From the cell containing the given text, extract its center point as (X, Y) coordinate. 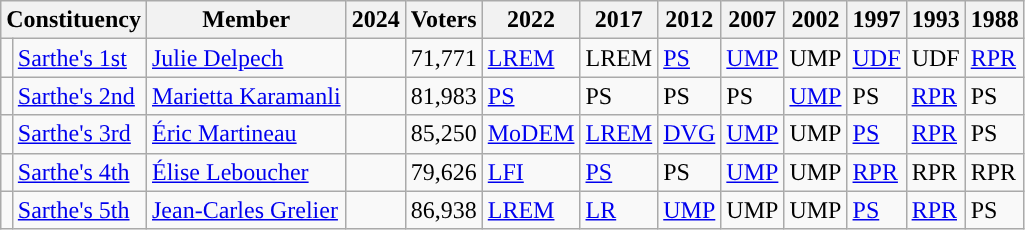
LFI (531, 172)
Julie Delpech (246, 58)
85,250 (444, 134)
Voters (444, 20)
1993 (936, 20)
2024 (376, 20)
Jean-Carles Grelier (246, 210)
2012 (690, 20)
Sarthe's 5th (79, 210)
MoDEM (531, 134)
Constituency (74, 20)
86,938 (444, 210)
79,626 (444, 172)
Marietta Karamanli (246, 96)
2017 (619, 20)
Sarthe's 2nd (79, 96)
1997 (876, 20)
Member (246, 20)
DVG (690, 134)
LR (619, 210)
Sarthe's 1st (79, 58)
71,771 (444, 58)
Sarthe's 3rd (79, 134)
2022 (531, 20)
2002 (816, 20)
Sarthe's 4th (79, 172)
Élise Leboucher (246, 172)
81,983 (444, 96)
Éric Martineau (246, 134)
1988 (994, 20)
2007 (752, 20)
